Pinpoint the cell where the given text exists, returning its (x, y) midpoint coordinate. 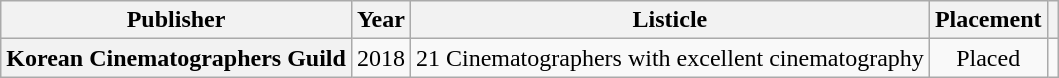
21 Cinematographers with excellent cinematography (670, 58)
Placed (988, 58)
Listicle (670, 20)
Publisher (176, 20)
Korean Cinematographers Guild (176, 58)
2018 (380, 58)
Year (380, 20)
Placement (988, 20)
